Search for the cell housing the specified text and yield its [x, y] center coordinate. 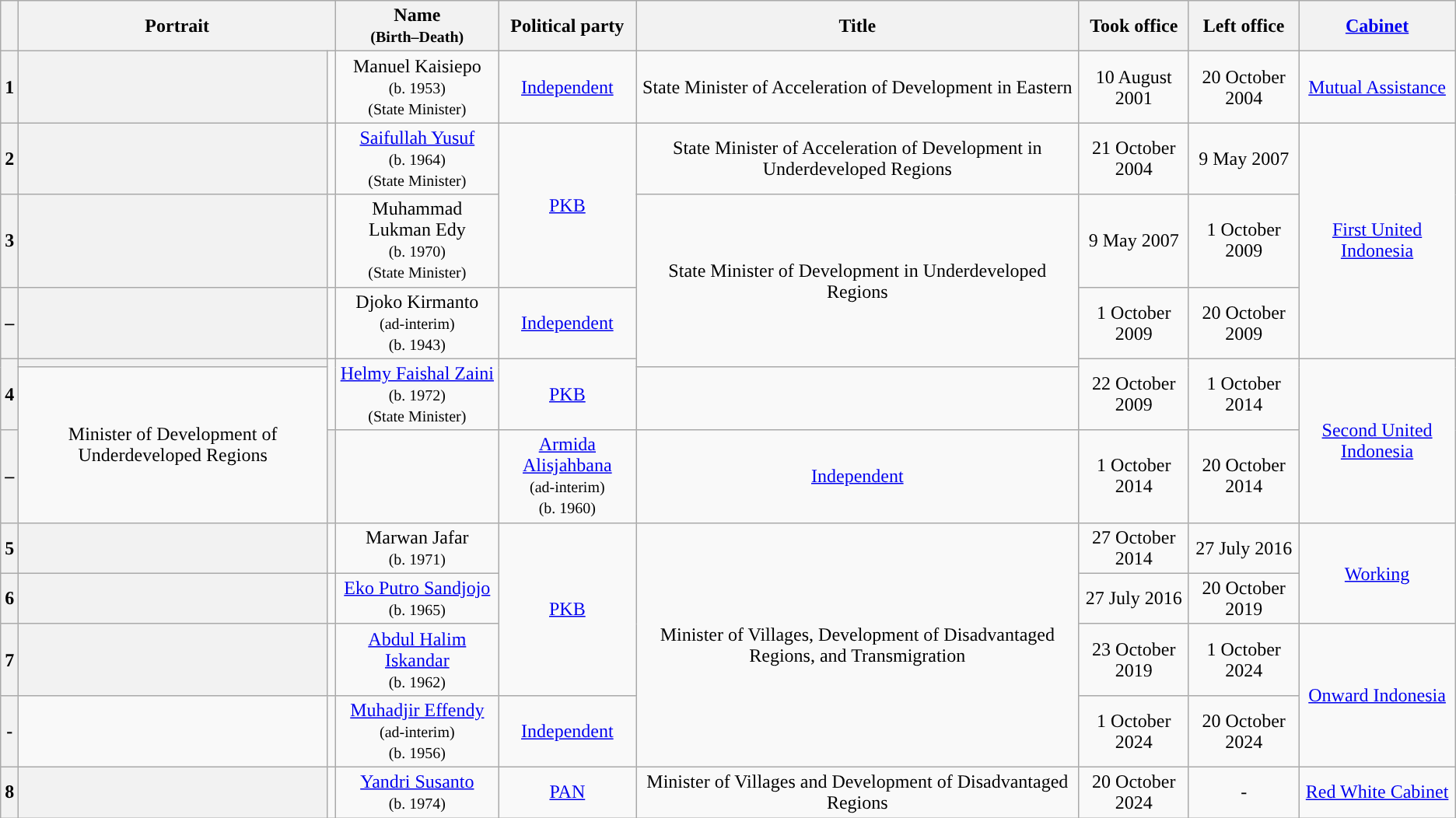
PAN [567, 792]
Abdul Halim Iskandar(b. 1962) [418, 659]
21 October 2004 [1134, 159]
Portrait [177, 26]
Title [857, 26]
Onward Indonesia [1377, 695]
Muhadjir Effendy(ad-interim) (b. 1956) [418, 731]
20 October 2009 [1243, 323]
Left office [1243, 26]
Armida Alisjahbana(ad-interim) (b. 1960) [567, 476]
State Minister of Acceleration of Development in Underdeveloped Regions [857, 159]
Minister of Villages, Development of Disadvantaged Regions, and Transmigration [857, 645]
3 [9, 241]
4 [9, 394]
Red White Cabinet [1377, 792]
State Minister of Acceleration of Development in Eastern [857, 87]
10 August 2001 [1134, 87]
Took office [1134, 26]
27 October 2014 [1134, 547]
Working [1377, 573]
First United Indonesia [1377, 241]
Djoko Kirmanto(ad-interim) (b. 1943) [418, 323]
Muhammad Lukman Edy(b. 1970)(State Minister) [418, 241]
20 October 2004 [1243, 87]
Saifullah Yusuf(b. 1964)(State Minister) [418, 159]
Eko Putro Sandjojo(b. 1965) [418, 599]
23 October 2019 [1134, 659]
Second United Indonesia [1377, 440]
6 [9, 599]
Marwan Jafar(b. 1971) [418, 547]
Name(Birth–Death) [418, 26]
Cabinet [1377, 26]
State Minister of Development in Underdeveloped Regions [857, 281]
Yandri Susanto(b. 1974) [418, 792]
22 October 2009 [1134, 394]
Helmy Faishal Zaini(b. 1972)(State Minister) [418, 394]
8 [9, 792]
1 [9, 87]
5 [9, 547]
20 October 2019 [1243, 599]
7 [9, 659]
Manuel Kaisiepo(b. 1953)(State Minister) [418, 87]
Political party [567, 26]
20 October 2014 [1243, 476]
2 [9, 159]
Mutual Assistance [1377, 87]
Minister of Villages and Development of Disadvantaged Regions [857, 792]
Minister of Development of Underdeveloped Regions [173, 445]
